Provide the (x, y) coordinate of the cell's center where the given text is located.  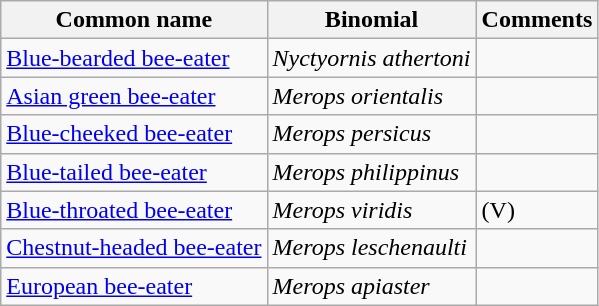
Binomial (372, 20)
Merops viridis (372, 210)
Merops philippinus (372, 172)
Chestnut-headed bee-eater (134, 248)
Merops persicus (372, 134)
(V) (537, 210)
Comments (537, 20)
Merops orientalis (372, 96)
Merops leschenaulti (372, 248)
Asian green bee-eater (134, 96)
Blue-bearded bee-eater (134, 58)
Nyctyornis athertoni (372, 58)
Merops apiaster (372, 286)
Blue-tailed bee-eater (134, 172)
Blue-throated bee-eater (134, 210)
Blue-cheeked bee-eater (134, 134)
European bee-eater (134, 286)
Common name (134, 20)
